Detect which cell encompasses the target text, then output its [X, Y] center coordinate. 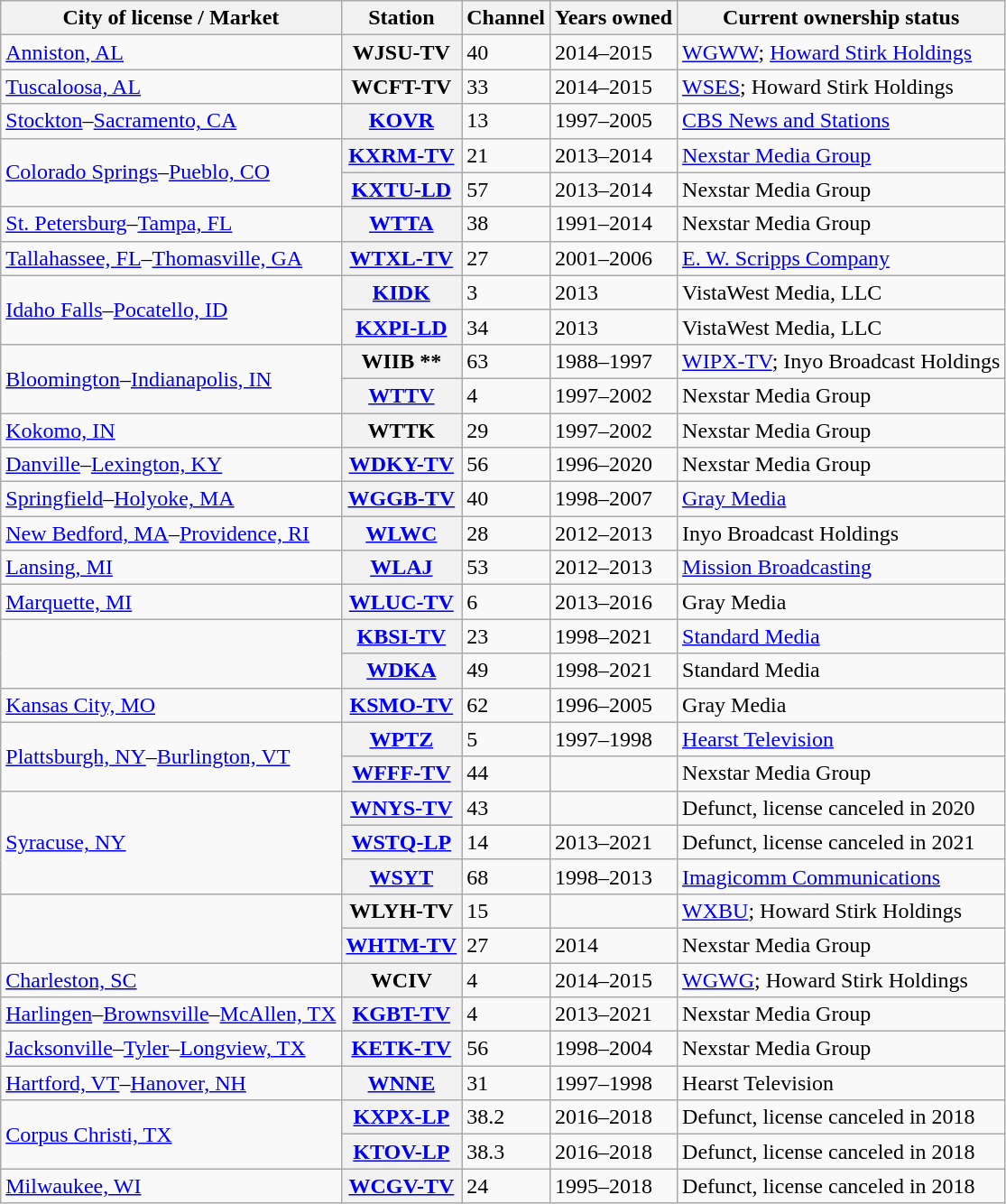
6 [506, 602]
KOVR [401, 121]
63 [506, 361]
WSTQ-LP [401, 842]
Channel [506, 18]
WXBU; Howard Stirk Holdings [841, 911]
1996–2005 [614, 705]
Defunct, license canceled in 2021 [841, 842]
5 [506, 739]
WTTA [401, 224]
WJSU-TV [401, 52]
13 [506, 121]
68 [506, 876]
Mission Broadcasting [841, 568]
KXTU-LD [401, 190]
Tallahassee, FL–Thomasville, GA [171, 258]
Inyo Broadcast Holdings [841, 533]
Kansas City, MO [171, 705]
WLYH-TV [401, 911]
Jacksonville–Tyler–Longview, TX [171, 1049]
WGWW; Howard Stirk Holdings [841, 52]
1996–2020 [614, 465]
31 [506, 1083]
WSES; Howard Stirk Holdings [841, 87]
Marquette, MI [171, 602]
Milwaukee, WI [171, 1186]
CBS News and Stations [841, 121]
WIPX-TV; Inyo Broadcast Holdings [841, 361]
KBSI-TV [401, 636]
1995–2018 [614, 1186]
KTOV-LP [401, 1152]
23 [506, 636]
WGGB-TV [401, 499]
WNNE [401, 1083]
62 [506, 705]
3 [506, 292]
WLAJ [401, 568]
57 [506, 190]
Corpus Christi, TX [171, 1135]
KIDK [401, 292]
1991–2014 [614, 224]
Kokomo, IN [171, 431]
E. W. Scripps Company [841, 258]
Colorado Springs–Pueblo, CO [171, 172]
WIIB ** [401, 361]
43 [506, 808]
WCFT-TV [401, 87]
Anniston, AL [171, 52]
2014 [614, 945]
38.3 [506, 1152]
14 [506, 842]
Tuscaloosa, AL [171, 87]
KETK-TV [401, 1049]
Harlingen–Brownsville–McAllen, TX [171, 1014]
Plattsburgh, NY–Burlington, VT [171, 756]
Hartford, VT–Hanover, NH [171, 1083]
Imagicomm Communications [841, 876]
WPTZ [401, 739]
New Bedford, MA–Providence, RI [171, 533]
1997–2005 [614, 121]
2013–2016 [614, 602]
53 [506, 568]
WGWG; Howard Stirk Holdings [841, 979]
WLUC-TV [401, 602]
Stockton–Sacramento, CA [171, 121]
15 [506, 911]
Springfield–Holyoke, MA [171, 499]
Lansing, MI [171, 568]
WFFF-TV [401, 773]
Idaho Falls–Pocatello, ID [171, 310]
WTTV [401, 395]
WHTM-TV [401, 945]
WDKY-TV [401, 465]
38 [506, 224]
KXPX-LP [401, 1117]
KGBT-TV [401, 1014]
29 [506, 431]
WCIV [401, 979]
Years owned [614, 18]
49 [506, 671]
44 [506, 773]
St. Petersburg–Tampa, FL [171, 224]
KSMO-TV [401, 705]
33 [506, 87]
38.2 [506, 1117]
Bloomington–Indianapolis, IN [171, 378]
WTXL-TV [401, 258]
KXRM-TV [401, 155]
2001–2006 [614, 258]
28 [506, 533]
21 [506, 155]
Current ownership status [841, 18]
Station [401, 18]
WTTK [401, 431]
1998–2004 [614, 1049]
City of license / Market [171, 18]
34 [506, 327]
WLWC [401, 533]
KXPI-LD [401, 327]
1998–2007 [614, 499]
WDKA [401, 671]
Defunct, license canceled in 2020 [841, 808]
24 [506, 1186]
WNYS-TV [401, 808]
1988–1997 [614, 361]
WCGV-TV [401, 1186]
1998–2013 [614, 876]
Danville–Lexington, KY [171, 465]
Syracuse, NY [171, 842]
Charleston, SC [171, 979]
WSYT [401, 876]
